Capture the cell that displays the provided text and extract its [x, y] central coordinate. 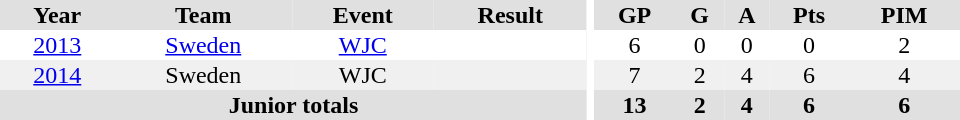
Team [204, 15]
Result [511, 15]
Event [363, 15]
Year [58, 15]
G [700, 15]
Pts [810, 15]
PIM [904, 15]
2013 [58, 45]
7 [635, 75]
A [747, 15]
Junior totals [294, 105]
2014 [58, 75]
13 [635, 105]
GP [635, 15]
